Scan for the cell matching the given text and deliver its [x, y] coordinate at center. 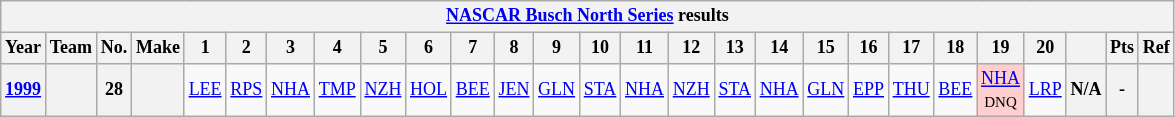
N/A [1086, 90]
28 [114, 90]
16 [869, 48]
20 [1045, 48]
2 [246, 48]
3 [291, 48]
Make [158, 48]
THU [911, 90]
13 [734, 48]
HOL [429, 90]
11 [645, 48]
19 [1001, 48]
15 [826, 48]
9 [557, 48]
10 [600, 48]
Pts [1122, 48]
18 [956, 48]
NASCAR Busch North Series results [588, 16]
LEE [205, 90]
No. [114, 48]
14 [779, 48]
NHADNQ [1001, 90]
RPS [246, 90]
6 [429, 48]
Year [24, 48]
4 [337, 48]
Ref [1156, 48]
8 [514, 48]
TMP [337, 90]
1 [205, 48]
Team [70, 48]
1999 [24, 90]
JEN [514, 90]
7 [472, 48]
EPP [869, 90]
- [1122, 90]
LRP [1045, 90]
12 [691, 48]
5 [383, 48]
17 [911, 48]
